Detect which cell encompasses the target text, then output its (x, y) center coordinate. 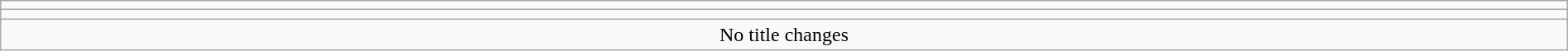
No title changes (784, 35)
